Scan for the cell matching the given text and deliver its [X, Y] coordinate at center. 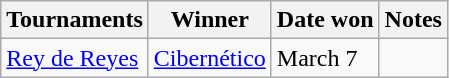
Date won [325, 20]
Notes [413, 20]
March 7 [325, 58]
Rey de Reyes [75, 58]
Tournaments [75, 20]
Cibernético [210, 58]
Winner [210, 20]
